Detect which cell encompasses the target text, then output its (x, y) center coordinate. 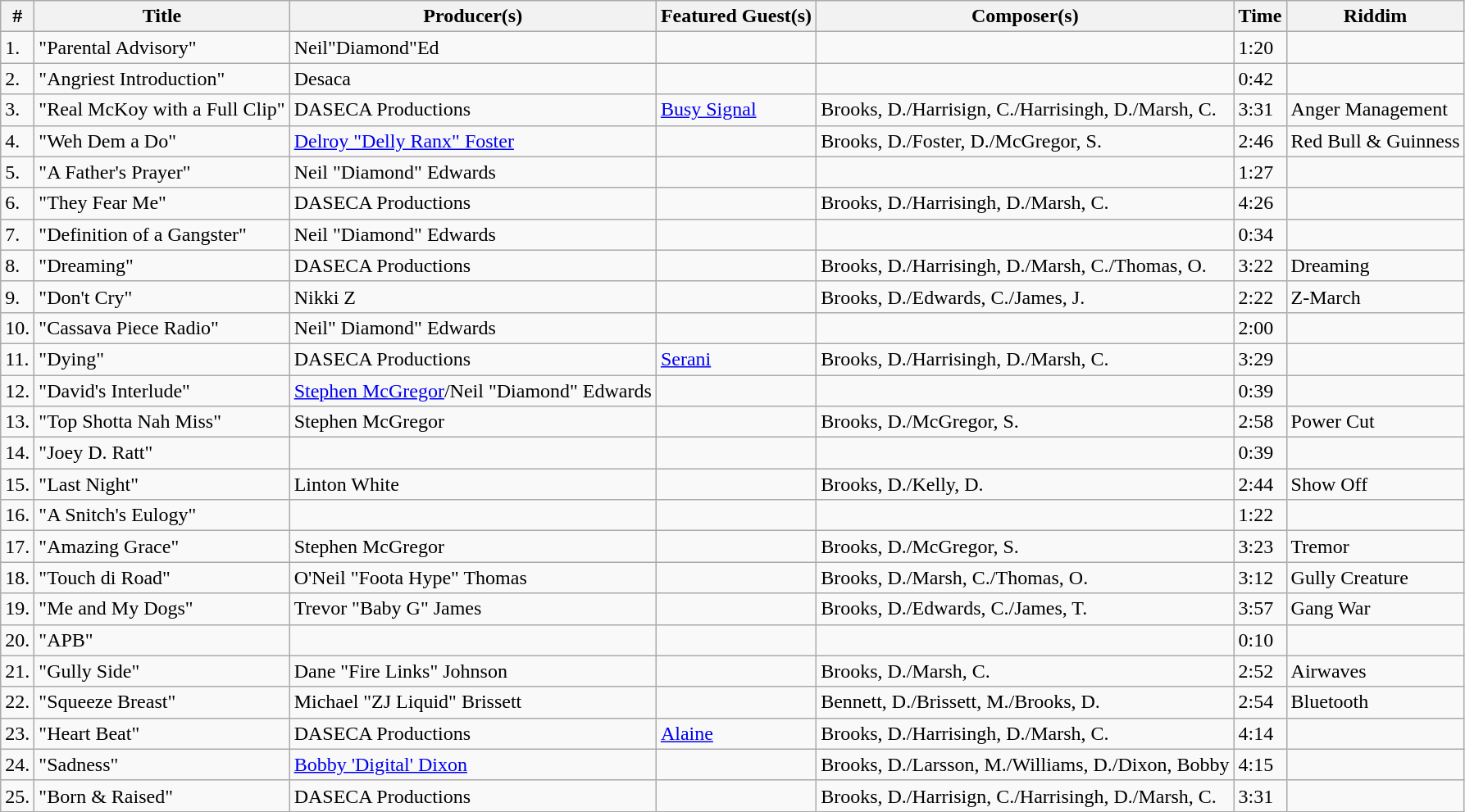
Brooks, D./Marsh, C. (1025, 671)
3:22 (1260, 265)
Brooks, D./Harrisingh, D./Marsh, C./Thomas, O. (1025, 265)
"Gully Side" (162, 671)
Composer(s) (1025, 16)
Neil"Diamond"Ed (472, 48)
Tremor (1376, 547)
"Last Night" (162, 484)
"Real McKoy with a Full Clip" (162, 110)
10. (18, 328)
Neil" Diamond" Edwards (472, 328)
4:26 (1260, 203)
3:57 (1260, 609)
"Definition of a Gangster" (162, 234)
16. (18, 515)
4:15 (1260, 764)
Brooks, D./Foster, D./McGregor, S. (1025, 141)
2:52 (1260, 671)
11. (18, 359)
2:44 (1260, 484)
14. (18, 453)
Anger Management (1376, 110)
3:29 (1260, 359)
"Squeeze Breast" (162, 702)
2:58 (1260, 422)
Desaca (472, 79)
Stephen McGregor/Neil "Diamond" Edwards (472, 391)
"Joey D. Ratt" (162, 453)
0:34 (1260, 234)
Serani (736, 359)
19. (18, 609)
3:23 (1260, 547)
"Heart Beat" (162, 733)
Z-March (1376, 297)
Airwaves (1376, 671)
Nikki Z (472, 297)
"A Father's Prayer" (162, 172)
Bobby 'Digital' Dixon (472, 764)
22. (18, 702)
"Cassava Piece Radio" (162, 328)
"Dying" (162, 359)
Dreaming (1376, 265)
Time (1260, 16)
"Sadness" (162, 764)
6. (18, 203)
3:12 (1260, 578)
Delroy "Delly Ranx" Foster (472, 141)
Bennett, D./Brissett, M./Brooks, D. (1025, 702)
4. (18, 141)
13. (18, 422)
Brooks, D./Larsson, M./Williams, D./Dixon, Bobby (1025, 764)
Title (162, 16)
Busy Signal (736, 110)
Featured Guest(s) (736, 16)
Michael "ZJ Liquid" Brissett (472, 702)
2:22 (1260, 297)
"Top Shotta Nah Miss" (162, 422)
1:20 (1260, 48)
"Touch di Road" (162, 578)
"Me and My Dogs" (162, 609)
0:42 (1260, 79)
1:27 (1260, 172)
12. (18, 391)
18. (18, 578)
"Weh Dem a Do" (162, 141)
Producer(s) (472, 16)
1. (18, 48)
Dane "Fire Links" Johnson (472, 671)
Bluetooth (1376, 702)
"Don't Cry" (162, 297)
8. (18, 265)
"David's Interlude" (162, 391)
1:22 (1260, 515)
2. (18, 79)
21. (18, 671)
2:46 (1260, 141)
24. (18, 764)
Power Cut (1376, 422)
"Born & Raised" (162, 796)
Linton White (472, 484)
Brooks, D./Edwards, C./James, J. (1025, 297)
20. (18, 640)
Riddim (1376, 16)
15. (18, 484)
7. (18, 234)
Red Bull & Guinness (1376, 141)
25. (18, 796)
2:54 (1260, 702)
# (18, 16)
Brooks, D./Edwards, C./James, T. (1025, 609)
Gully Creature (1376, 578)
Alaine (736, 733)
Trevor "Baby G" James (472, 609)
4:14 (1260, 733)
Gang War (1376, 609)
"They Fear Me" (162, 203)
"Dreaming" (162, 265)
"A Snitch's Eulogy" (162, 515)
0:10 (1260, 640)
"Amazing Grace" (162, 547)
Show Off (1376, 484)
5. (18, 172)
3. (18, 110)
"Angriest Introduction" (162, 79)
9. (18, 297)
O'Neil "Foota Hype" Thomas (472, 578)
2:00 (1260, 328)
17. (18, 547)
Brooks, D./Kelly, D. (1025, 484)
Brooks, D./Marsh, C./Thomas, O. (1025, 578)
23. (18, 733)
"APB" (162, 640)
"Parental Advisory" (162, 48)
